Pinpoint the cell where the given text exists, returning its (x, y) midpoint coordinate. 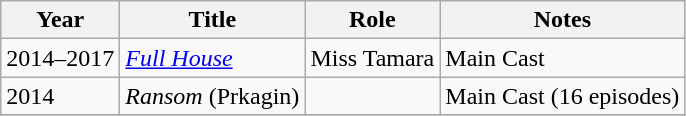
Notes (562, 20)
Title (212, 20)
2014–2017 (60, 58)
2014 (60, 96)
Role (372, 20)
Full House (212, 58)
Year (60, 20)
Ransom (Prkagin) (212, 96)
Main Cast (16 episodes) (562, 96)
Main Cast (562, 58)
Miss Tamara (372, 58)
